Pinpoint the cell where the given text exists, returning its [X, Y] midpoint coordinate. 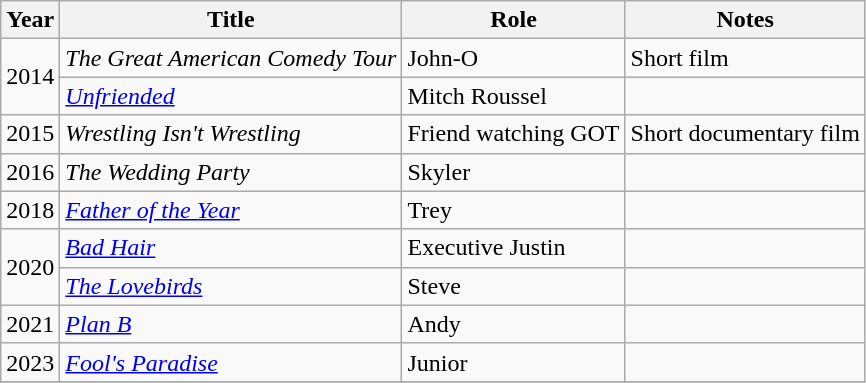
Mitch Roussel [514, 96]
John-O [514, 58]
Junior [514, 362]
Short documentary film [745, 134]
Short film [745, 58]
Friend watching GOT [514, 134]
Notes [745, 20]
Andy [514, 324]
Fool's Paradise [231, 362]
Plan B [231, 324]
Steve [514, 286]
Role [514, 20]
Trey [514, 210]
The Lovebirds [231, 286]
Year [30, 20]
The Wedding Party [231, 172]
2020 [30, 267]
Skyler [514, 172]
The Great American Comedy Tour [231, 58]
Executive Justin [514, 248]
2023 [30, 362]
Bad Hair [231, 248]
2015 [30, 134]
2021 [30, 324]
Title [231, 20]
Unfriended [231, 96]
Father of the Year [231, 210]
2014 [30, 77]
2016 [30, 172]
2018 [30, 210]
Wrestling Isn't Wrestling [231, 134]
